Return the (x, y) coordinate for the center point of the cell that contains the specified text.  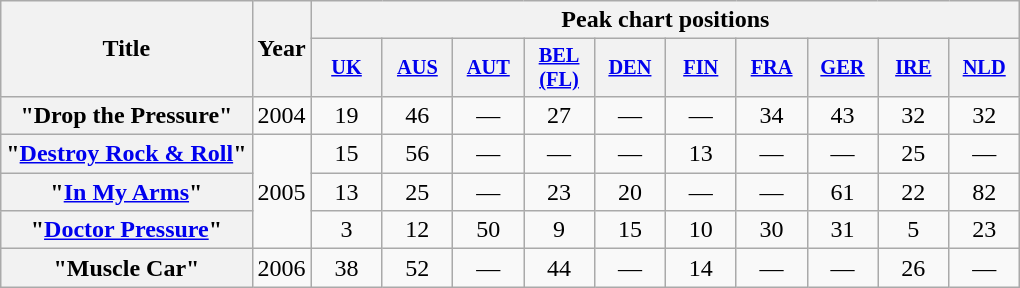
14 (700, 268)
Title (126, 49)
"In My Arms" (126, 192)
AUT (488, 68)
22 (914, 192)
44 (560, 268)
FIN (700, 68)
"Doctor Pressure" (126, 230)
5 (914, 230)
30 (772, 230)
Year (282, 49)
"Muscle Car" (126, 268)
"Drop the Pressure" (126, 115)
10 (700, 230)
12 (418, 230)
43 (842, 115)
34 (772, 115)
20 (630, 192)
56 (418, 154)
82 (984, 192)
DEN (630, 68)
31 (842, 230)
Peak chart positions (666, 20)
3 (346, 230)
AUS (418, 68)
BEL(FL) (560, 68)
46 (418, 115)
GER (842, 68)
61 (842, 192)
2004 (282, 115)
9 (560, 230)
UK (346, 68)
FRA (772, 68)
50 (488, 230)
NLD (984, 68)
27 (560, 115)
2005 (282, 192)
"Destroy Rock & Roll" (126, 154)
2006 (282, 268)
19 (346, 115)
26 (914, 268)
IRE (914, 68)
38 (346, 268)
52 (418, 268)
